Return (X, Y) of the center of cell containing provided text 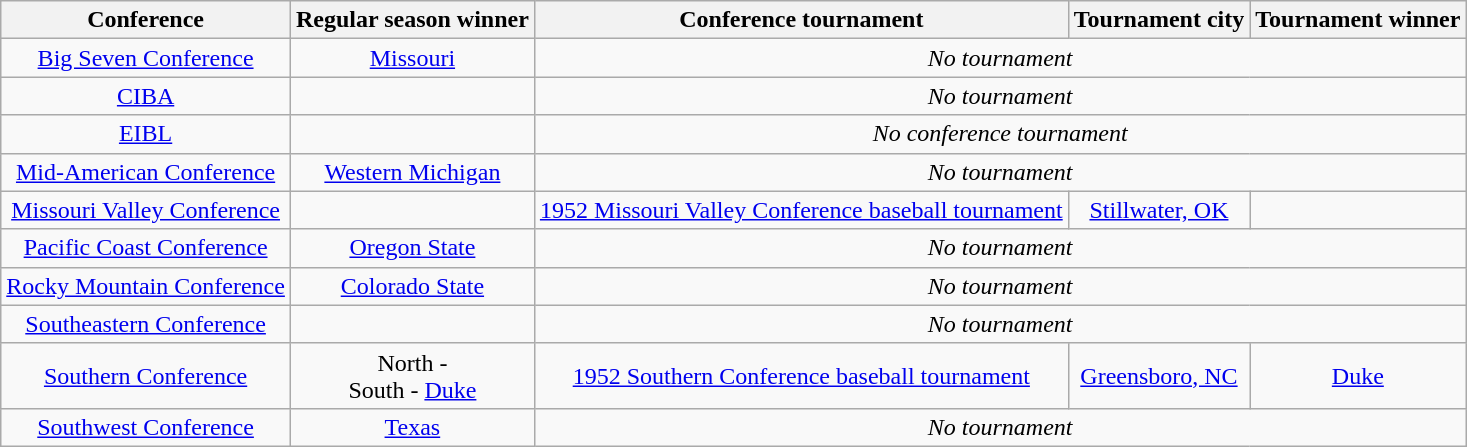
Southwest Conference (146, 427)
Missouri Valley Conference (146, 210)
North - South - Duke (412, 376)
Duke (1358, 376)
Missouri (412, 58)
Big Seven Conference (146, 58)
Southeastern Conference (146, 324)
Pacific Coast Conference (146, 248)
EIBL (146, 134)
Oregon State (412, 248)
1952 Southern Conference baseball tournament (801, 376)
Greensboro, NC (1159, 376)
No conference tournament (1000, 134)
Colorado State (412, 286)
Regular season winner (412, 20)
Tournament city (1159, 20)
Stillwater, OK (1159, 210)
Tournament winner (1358, 20)
Mid-American Conference (146, 172)
Southern Conference (146, 376)
CIBA (146, 96)
Rocky Mountain Conference (146, 286)
Conference (146, 20)
1952 Missouri Valley Conference baseball tournament (801, 210)
Conference tournament (801, 20)
Texas (412, 427)
Western Michigan (412, 172)
